Output the [x, y] coordinate of the center of the cell containing the given text.  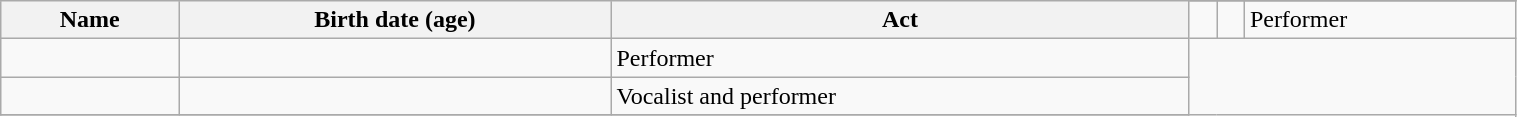
Birth date (age) [395, 20]
Name [90, 20]
Act [900, 20]
Vocalist and performer [900, 96]
